Locate the cell with the specified text and output its [x, y] center coordinate. 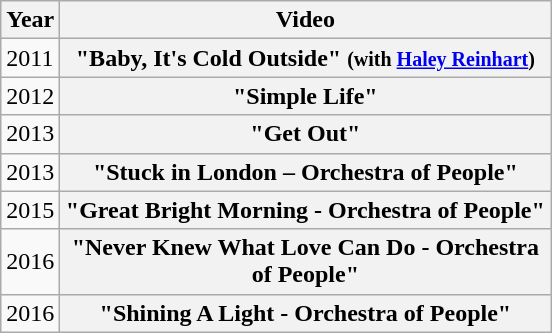
2012 [30, 96]
"Baby, It's Cold Outside" (with Haley Reinhart) [306, 58]
"Get Out" [306, 134]
2015 [30, 210]
Year [30, 20]
"Stuck in London – Orchestra of People" [306, 172]
2011 [30, 58]
"Never Knew What Love Can Do - Orchestra of People" [306, 262]
"Great Bright Morning - Orchestra of People" [306, 210]
Video [306, 20]
"Simple Life" [306, 96]
"Shining A Light - Orchestra of People" [306, 313]
